Find where the given text appears and provide that cell's center as [x, y] coordinate. 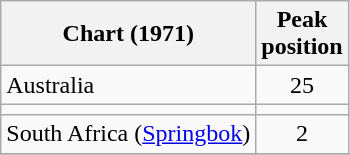
2 [302, 134]
South Africa (Springbok) [128, 134]
Peakposition [302, 34]
25 [302, 85]
Australia [128, 85]
Chart (1971) [128, 34]
